Scan for the cell matching the given text and deliver its [x, y] coordinate at center. 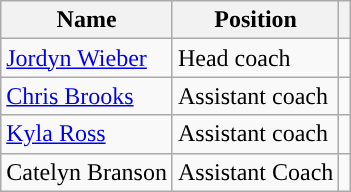
Position [255, 20]
Head coach [255, 58]
Assistant Coach [255, 172]
Jordyn Wieber [87, 58]
Kyla Ross [87, 134]
Name [87, 20]
Catelyn Branson [87, 172]
Chris Brooks [87, 96]
